Determine the [x, y] coordinate at the center of the cell enclosing the given text.  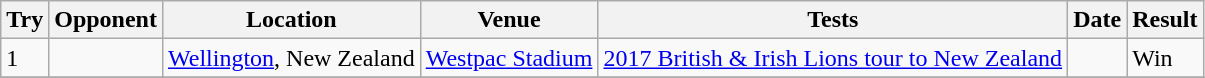
2017 British & Irish Lions tour to New Zealand [833, 58]
Opponent [106, 20]
Westpac Stadium [509, 58]
Location [291, 20]
Wellington, New Zealand [291, 58]
Try [25, 20]
Tests [833, 20]
Venue [509, 20]
Win [1165, 58]
1 [25, 58]
Result [1165, 20]
Date [1098, 20]
